Capture the cell that displays the provided text and extract its (X, Y) central coordinate. 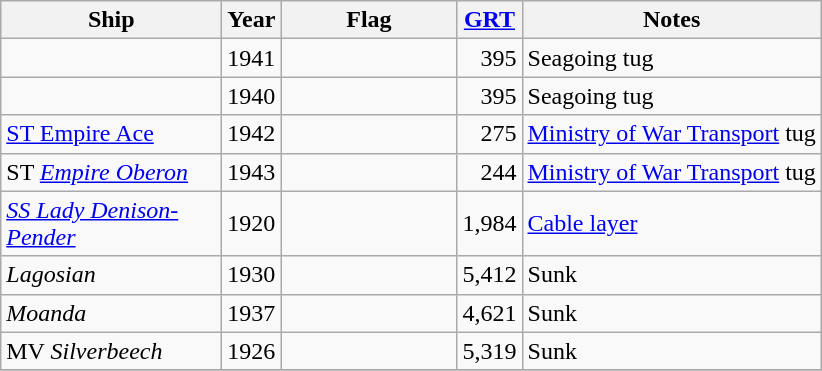
1930 (252, 275)
244 (490, 172)
5,412 (490, 275)
4,621 (490, 313)
MV Silverbeech (112, 351)
1941 (252, 58)
Cable layer (672, 224)
GRT (490, 20)
Ship (112, 20)
1940 (252, 96)
Lagosian (112, 275)
Notes (672, 20)
SS Lady Denison-Pender (112, 224)
5,319 (490, 351)
Moanda (112, 313)
ST Empire Ace (112, 134)
1937 (252, 313)
1920 (252, 224)
Flag (369, 20)
1926 (252, 351)
1,984 (490, 224)
1942 (252, 134)
Year (252, 20)
ST Empire Oberon (112, 172)
275 (490, 134)
1943 (252, 172)
